Determine the (X, Y) coordinate at the center of the cell enclosing the given text.  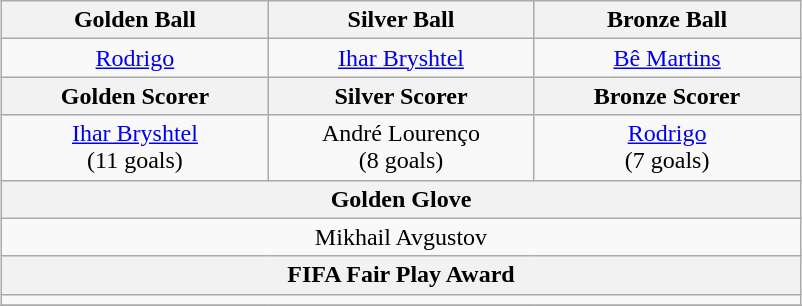
Bronze Ball (667, 20)
FIFA Fair Play Award (401, 275)
Silver Ball (401, 20)
Golden Glove (401, 199)
Bê Martins (667, 58)
Rodrigo (135, 58)
Golden Ball (135, 20)
André Lourenço(8 goals) (401, 148)
Ihar Bryshtel (401, 58)
Ihar Bryshtel(11 goals) (135, 148)
Golden Scorer (135, 96)
Silver Scorer (401, 96)
Rodrigo(7 goals) (667, 148)
Mikhail Avgustov (401, 237)
Bronze Scorer (667, 96)
